Scan for the cell matching the given text and deliver its (X, Y) coordinate at center. 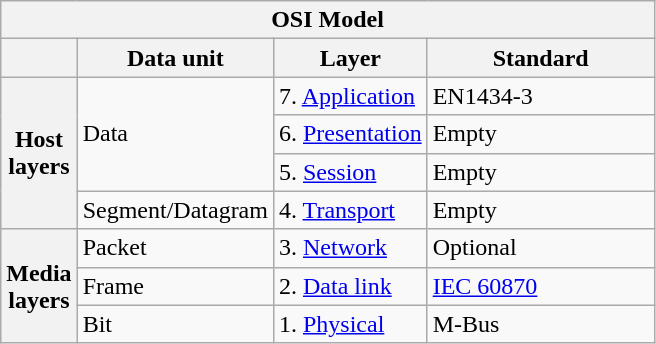
Segment/Datagram (175, 210)
7. Application (350, 96)
EN1434-3 (540, 96)
Frame (175, 286)
Data (175, 134)
Optional (540, 248)
Packet (175, 248)
M-Bus (540, 324)
IEC 60870 (540, 286)
5. Session (350, 172)
OSI Model (328, 20)
Medialayers (39, 286)
Hostlayers (39, 153)
Standard (540, 58)
3. Network (350, 248)
Layer (350, 58)
Bit (175, 324)
4. Transport (350, 210)
1. Physical (350, 324)
2. Data link (350, 286)
Data unit (175, 58)
6. Presentation (350, 134)
